Provide the (x, y) coordinate of the cell's center where the given text is located.  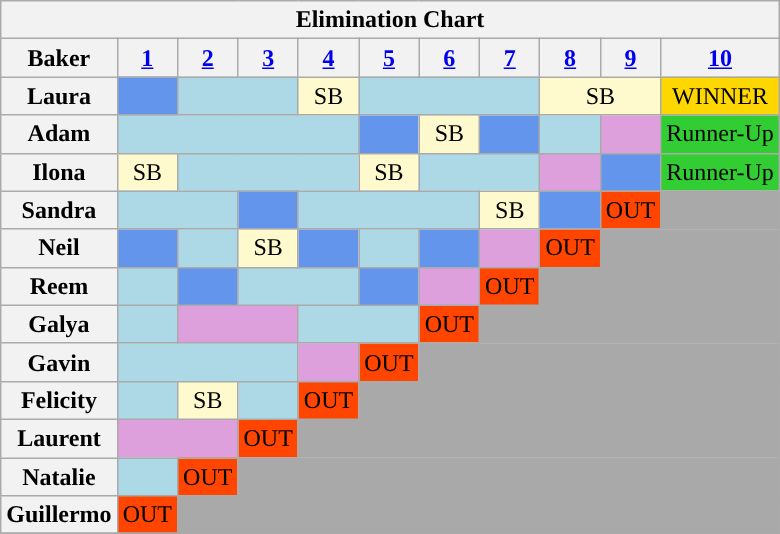
Neil (59, 248)
Galya (59, 324)
Reem (59, 286)
Laura (59, 96)
2 (208, 58)
6 (449, 58)
WINNER (720, 96)
3 (268, 58)
Sandra (59, 210)
1 (147, 58)
5 (389, 58)
7 (510, 58)
10 (720, 58)
Guillermo (59, 515)
Felicity (59, 400)
Natalie (59, 477)
Adam (59, 134)
Laurent (59, 438)
Elimination Chart (390, 20)
Ilona (59, 172)
9 (630, 58)
Gavin (59, 362)
4 (328, 58)
Baker (59, 58)
8 (570, 58)
